For the text-containing cell, return its midpoint in (X, Y) coordinate format. 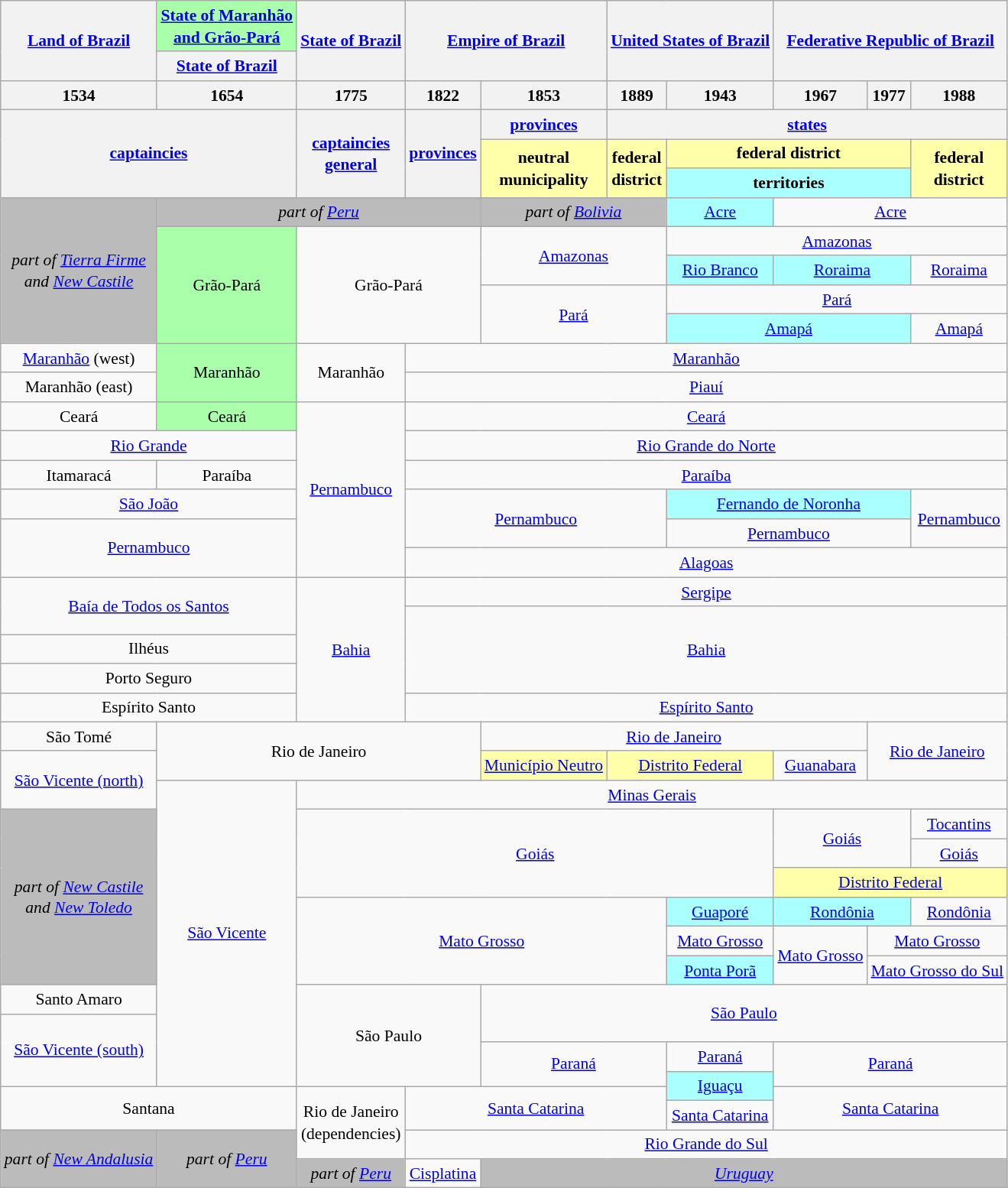
1775 (351, 96)
territories (789, 183)
1988 (959, 96)
Santo Amaro (79, 999)
São Vicente (north) (79, 781)
1534 (79, 96)
1967 (820, 96)
São Vicente (226, 933)
Tocantins (959, 824)
captainciesgeneral (351, 154)
1943 (720, 96)
Rio Branco (720, 271)
Maranhão (east) (79, 388)
São João (148, 504)
Itamaracá (79, 475)
Ponta Porã (720, 970)
1822 (442, 96)
Santana (148, 1108)
Piauí (706, 388)
Rio Grande do Norte (706, 446)
Iguaçu (720, 1086)
Fernando de Noronha (789, 504)
Rio Grande (148, 446)
São Tomé (79, 737)
Guaporé (720, 912)
1977 (890, 96)
Mato Grosso do Sul (937, 970)
1889 (637, 96)
neutralmunicipality (544, 168)
Land of Brazil (79, 41)
1853 (544, 96)
Sergipe (706, 592)
Alagoas (706, 563)
Minas Gerais (652, 795)
Município Neutro (544, 766)
part of Bolivia (573, 212)
United States of Brazil (690, 41)
Ilhéus (148, 649)
Baía de Todos os Santos (148, 605)
part of New Andalusia (79, 1159)
Rio Grande do Sul (706, 1144)
State of Maranhãoand Grão-Pará (226, 26)
Maranhão (west) (79, 358)
Uruguay (744, 1173)
1654 (226, 96)
Rio de Janeiro(dependencies) (351, 1122)
states (807, 125)
Empire of Brazil (506, 41)
federal district (789, 154)
part of Tierra Firmeand New Castile (79, 271)
Porto Seguro (148, 678)
Cisplatina (442, 1173)
Guanabara (820, 766)
Federative Republic of Brazil (890, 41)
São Vicente (south) (79, 1050)
captaincies (148, 154)
part of New Castileand New Toledo (79, 897)
